Capture the cell that displays the provided text and extract its [x, y] central coordinate. 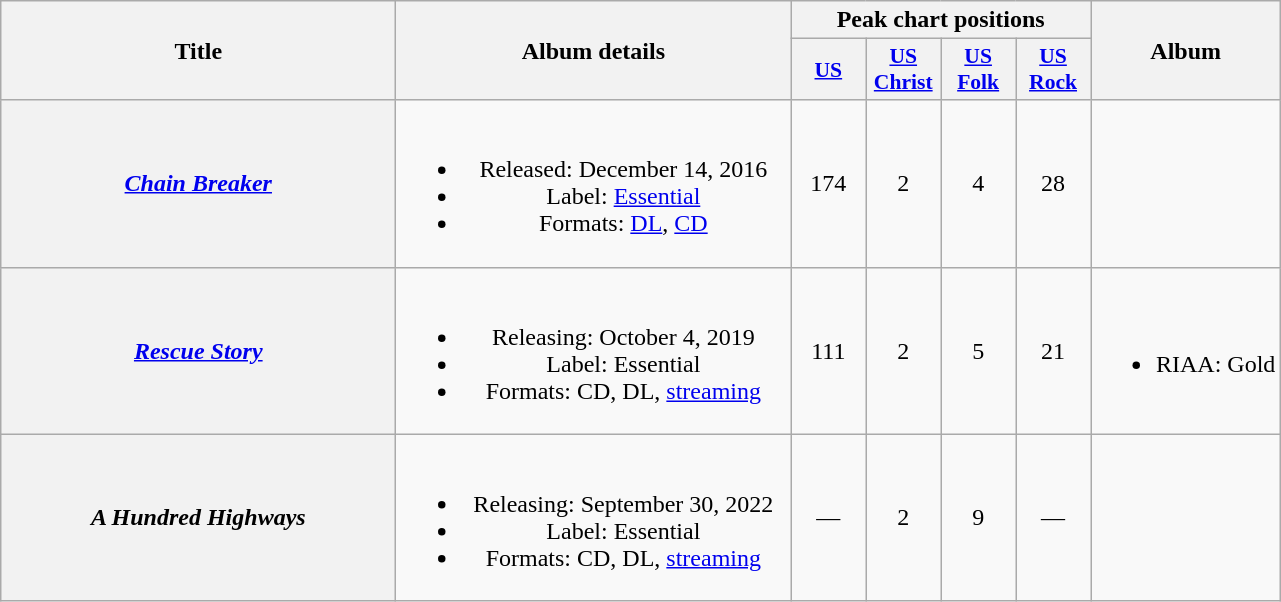
A Hundred Highways [198, 518]
9 [978, 518]
Releasing: September 30, 2022Label: EssentialFormats: CD, DL, streaming [594, 518]
21 [1054, 350]
Released: December 14, 2016Label: EssentialFormats: DL, CD [594, 184]
Chain Breaker [198, 184]
174 [828, 184]
4 [978, 184]
Album details [594, 50]
RIAA: Gold [1185, 350]
USFolk [978, 70]
Peak chart positions [941, 20]
Album [1185, 50]
Releasing: October 4, 2019Label: EssentialFormats: CD, DL, streaming [594, 350]
5 [978, 350]
Rescue Story [198, 350]
USRock [1054, 70]
US [828, 70]
111 [828, 350]
28 [1054, 184]
USChrist [904, 70]
Title [198, 50]
